Search for the cell housing the specified text and yield its [x, y] center coordinate. 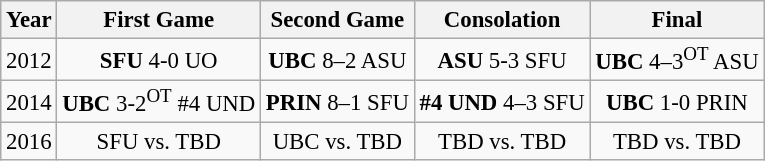
UBC 8–2 ASU [338, 60]
UBC 4–3OT ASU [677, 60]
First Game [159, 20]
SFU 4-0 UO [159, 60]
#4 UND 4–3 SFU [502, 102]
SFU vs. TBD [159, 142]
Second Game [338, 20]
UBC 3-2OT #4 UND [159, 102]
PRIN 8–1 SFU [338, 102]
ASU 5-3 SFU [502, 60]
UBC 1-0 PRIN [677, 102]
UBC vs. TBD [338, 142]
Year [29, 20]
Consolation [502, 20]
2014 [29, 102]
Final [677, 20]
2016 [29, 142]
2012 [29, 60]
